Scan for the cell matching the given text and deliver its (X, Y) coordinate at center. 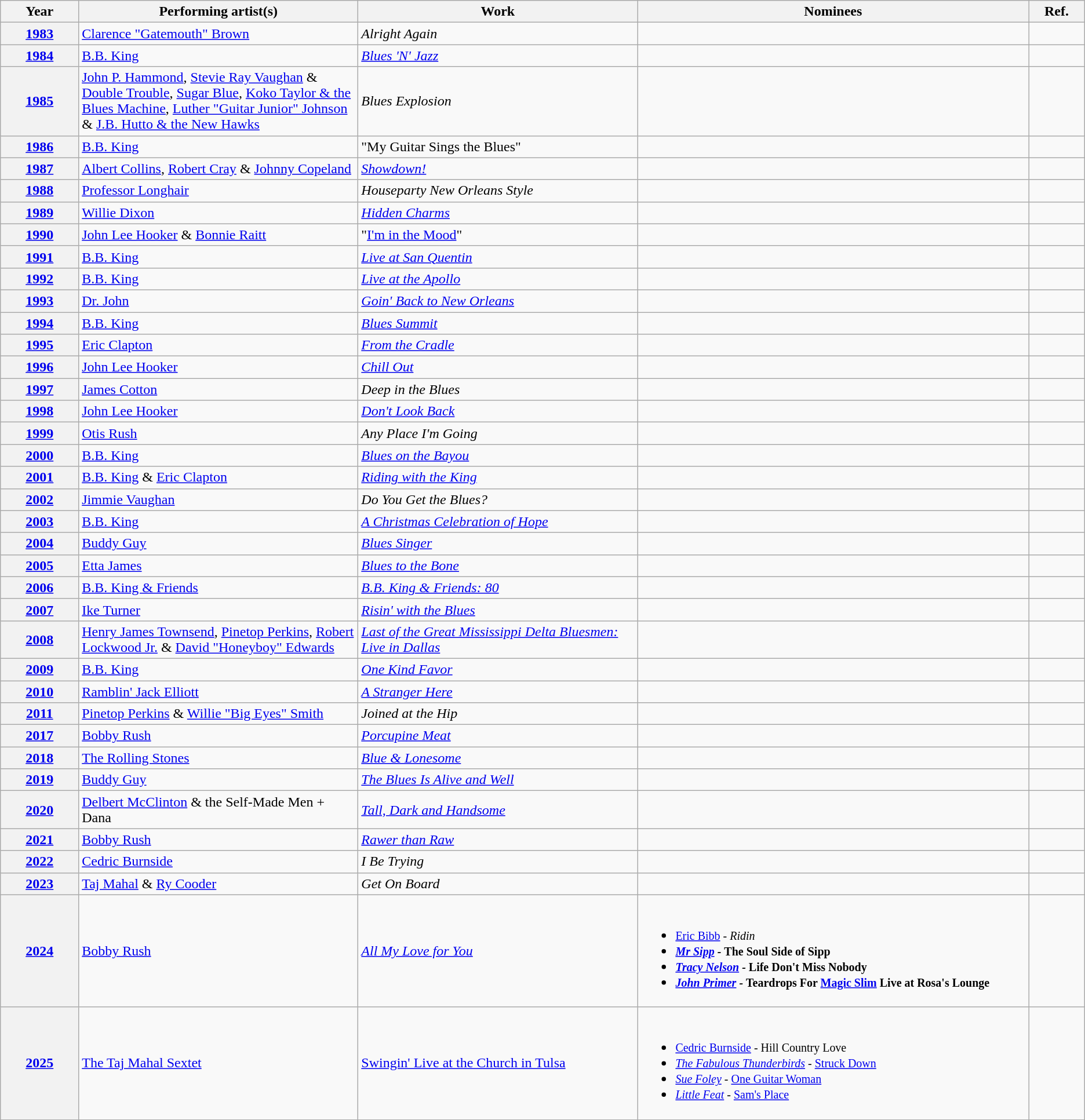
Nominees (833, 12)
All My Love for You (498, 951)
Risin' with the Blues (498, 610)
Blue & Lonesome (498, 758)
2025 (39, 1063)
2018 (39, 758)
Blues on the Bayou (498, 455)
James Cotton (219, 389)
Eric Bibb - RidinMr Sipp - The Soul Side of SippTracy Nelson - Life Don't Miss NobodyJohn Primer - Teardrops For Magic Slim Live at Rosa's Lounge (833, 951)
1994 (39, 323)
From the Cradle (498, 345)
Joined at the Hip (498, 714)
2020 (39, 810)
1995 (39, 345)
A Christmas Celebration of Hope (498, 521)
"My Guitar Sings the Blues" (498, 147)
B.B. King & Friends: 80 (498, 588)
2009 (39, 669)
Performing artist(s) (219, 12)
2010 (39, 691)
Blues 'N' Jazz (498, 56)
Riding with the King (498, 477)
1992 (39, 279)
Albert Collins, Robert Cray & Johnny Copeland (219, 169)
Jimmie Vaughan (219, 499)
Live at San Quentin (498, 257)
2019 (39, 780)
Houseparty New Orleans Style (498, 191)
Pinetop Perkins & Willie "Big Eyes" Smith (219, 714)
Get On Board (498, 884)
Live at the Apollo (498, 279)
B.B. King & Eric Clapton (219, 477)
2006 (39, 588)
Delbert McClinton & the Self-Made Men + Dana (219, 810)
Clarence "Gatemouth" Brown (219, 34)
1999 (39, 433)
Eric Clapton (219, 345)
Ref. (1057, 12)
Dr. John (219, 301)
Goin' Back to New Orleans (498, 301)
2000 (39, 455)
1990 (39, 235)
2024 (39, 951)
The Blues Is Alive and Well (498, 780)
Any Place I'm Going (498, 433)
2008 (39, 640)
2023 (39, 884)
Chill Out (498, 367)
Cedric Burnside (219, 862)
Swingin' Live at the Church in Tulsa (498, 1063)
One Kind Favor (498, 669)
Don't Look Back (498, 411)
1996 (39, 367)
John Lee Hooker & Bonnie Raitt (219, 235)
A Stranger Here (498, 691)
2003 (39, 521)
1984 (39, 56)
2005 (39, 566)
Ike Turner (219, 610)
1989 (39, 213)
Year (39, 12)
2004 (39, 543)
1986 (39, 147)
Rawer than Raw (498, 840)
Blues to the Bone (498, 566)
Hidden Charms (498, 213)
1997 (39, 389)
Willie Dixon (219, 213)
Henry James Townsend, Pinetop Perkins, Robert Lockwood Jr. & David "Honeyboy" Edwards (219, 640)
Work (498, 12)
Professor Longhair (219, 191)
Cedric Burnside - Hill Country LoveThe Fabulous Thunderbirds - Struck DownSue Foley - One Guitar WomanLittle Feat - Sam's Place (833, 1063)
2002 (39, 499)
2007 (39, 610)
Etta James (219, 566)
Do You Get the Blues? (498, 499)
1998 (39, 411)
2011 (39, 714)
"I'm in the Mood" (498, 235)
1991 (39, 257)
1985 (39, 101)
1987 (39, 169)
2021 (39, 840)
2022 (39, 862)
Porcupine Meat (498, 736)
Last of the Great Mississippi Delta Bluesmen: Live in Dallas (498, 640)
Otis Rush (219, 433)
1988 (39, 191)
Blues Summit (498, 323)
I Be Trying (498, 862)
Deep in the Blues (498, 389)
Alright Again (498, 34)
Tall, Dark and Handsome (498, 810)
2001 (39, 477)
2017 (39, 736)
The Rolling Stones (219, 758)
Showdown! (498, 169)
Taj Mahal & Ry Cooder (219, 884)
1993 (39, 301)
The Taj Mahal Sextet (219, 1063)
Blues Singer (498, 543)
Ramblin' Jack Elliott (219, 691)
1983 (39, 34)
B.B. King & Friends (219, 588)
Blues Explosion (498, 101)
